Detect which cell encompasses the target text, then output its [X, Y] center coordinate. 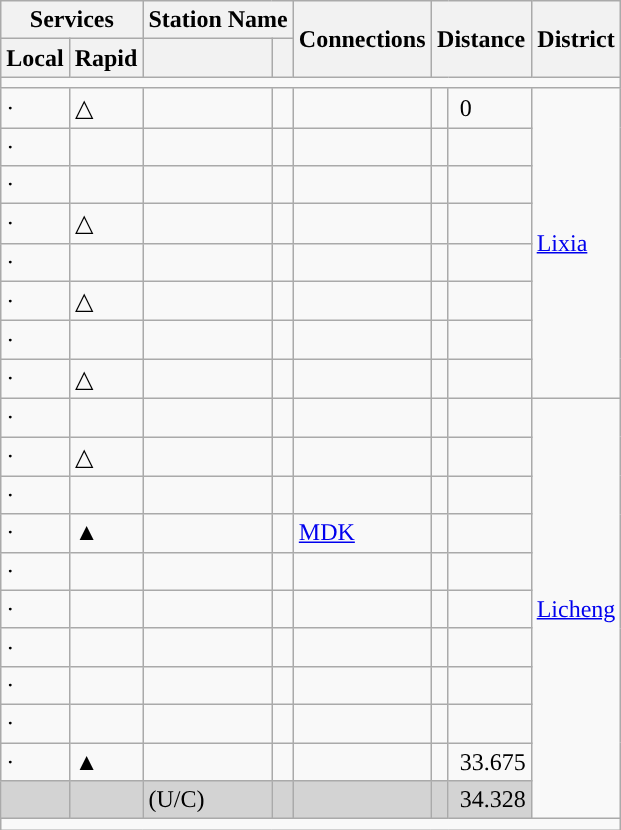
Rapid [106, 58]
Services [72, 20]
0 [490, 108]
Distance [481, 39]
34.328 [490, 800]
Connections [362, 39]
MDK [362, 533]
33.675 [490, 761]
Licheng [576, 608]
(U/C) [208, 800]
District [576, 39]
Local [35, 58]
Lixia [576, 243]
Station Name [218, 20]
